From the cell containing the given text, extract its center point as [X, Y] coordinate. 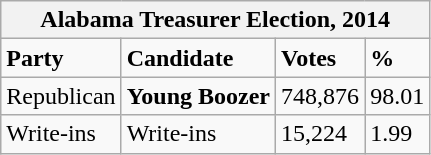
Republican [61, 96]
748,876 [320, 96]
Young Boozer [198, 96]
Party [61, 58]
15,224 [320, 134]
% [398, 58]
Alabama Treasurer Election, 2014 [216, 20]
Votes [320, 58]
1.99 [398, 134]
98.01 [398, 96]
Candidate [198, 58]
